Return (X, Y) of the center of cell containing provided text 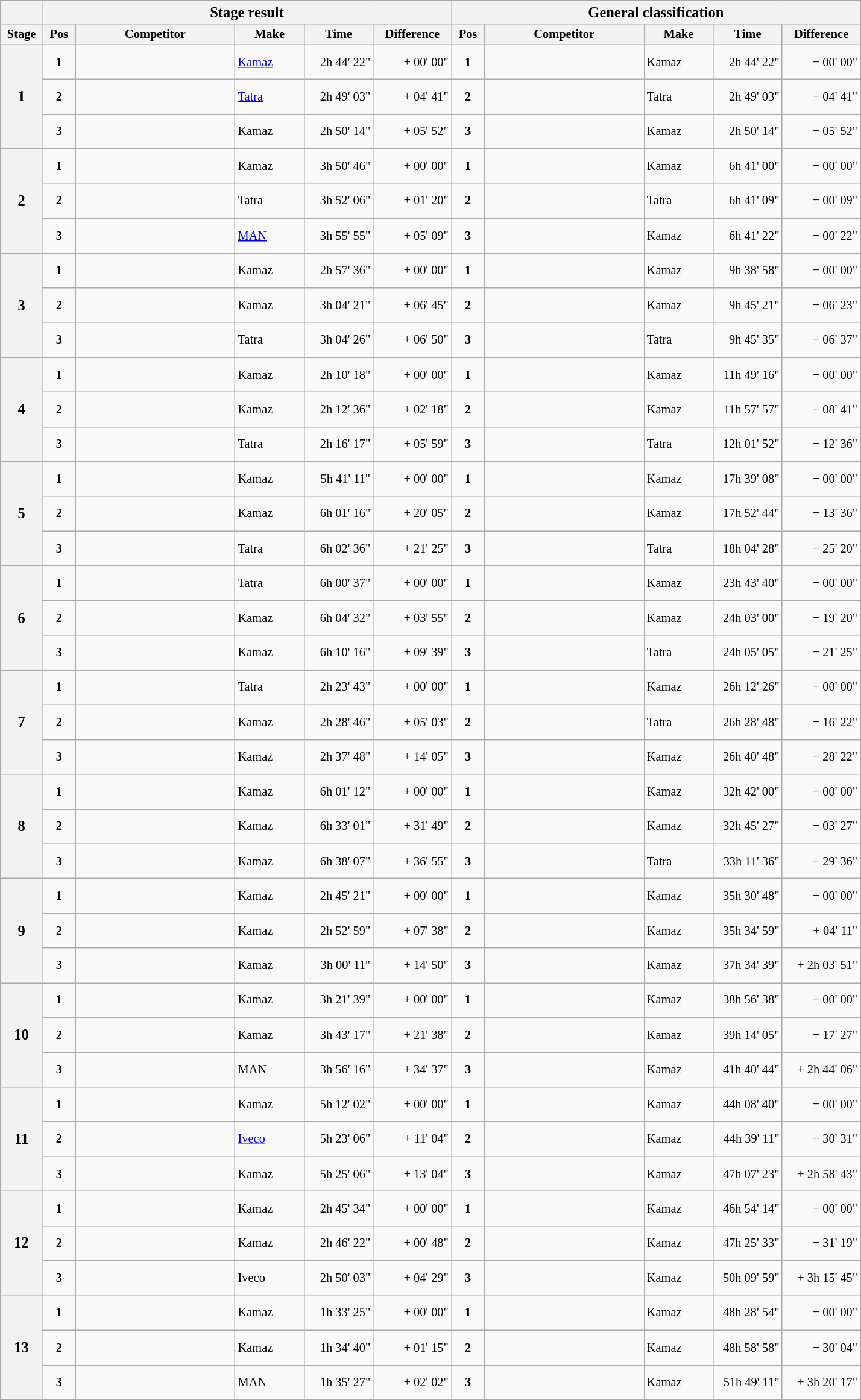
+ 20' 05" (412, 513)
26h 28' 48" (748, 722)
+ 01' 20" (412, 201)
47h 07' 23" (748, 1174)
+ 03' 27" (821, 826)
+ 06' 50" (412, 340)
3h 50' 46" (339, 166)
+ 31' 19" (821, 1243)
26h 40' 48" (748, 757)
+ 05' 09" (412, 236)
6h 04' 32" (339, 618)
+ 19' 20" (821, 618)
47h 25' 33" (748, 1243)
+ 14' 50" (412, 965)
3h 43' 17" (339, 1035)
17h 39' 08" (748, 479)
6 (22, 617)
17h 52' 44" (748, 513)
Stage result (247, 12)
+ 13' 04" (412, 1174)
+ 06' 45" (412, 305)
+ 02' 02" (412, 1383)
+ 00' 48" (412, 1243)
3h 00' 11" (339, 965)
3h 04' 21" (339, 305)
9h 45' 35" (748, 340)
3h 56' 16" (339, 1070)
1h 33' 25" (339, 1313)
8 (22, 826)
2h 52' 59" (339, 931)
1h 34' 40" (339, 1348)
3h 04' 26" (339, 340)
44h 08' 40" (748, 1104)
33h 11' 36" (748, 861)
5h 23' 06" (339, 1139)
+ 16' 22" (821, 722)
12 (22, 1243)
+ 04' 11" (821, 931)
2h 12' 36" (339, 409)
6h 41' 00" (748, 166)
7 (22, 722)
18h 04' 28" (748, 548)
+ 04' 29" (412, 1278)
3h 55' 55" (339, 236)
41h 40' 44" (748, 1070)
23h 43' 40" (748, 583)
1h 35' 27" (339, 1383)
4 (22, 410)
+ 05' 03" (412, 722)
9h 45' 21" (748, 305)
6h 01' 16" (339, 513)
+ 21' 38" (412, 1035)
2h 10' 18" (339, 375)
+ 30' 04" (821, 1348)
+ 05' 59" (412, 444)
2h 45' 21" (339, 896)
6h 02' 36" (339, 548)
5h 41' 11" (339, 479)
50h 09' 59" (748, 1278)
11h 49' 16" (748, 375)
2h 16' 17" (339, 444)
24h 03' 00" (748, 618)
26h 12' 26" (748, 687)
+ 14' 05" (412, 757)
Stage (22, 34)
+ 2h 03' 51" (821, 965)
6h 41' 09" (748, 201)
44h 39' 11" (748, 1139)
+ 06' 23" (821, 305)
+ 31' 49" (412, 826)
48h 28' 54" (748, 1313)
12h 01' 52" (748, 444)
35h 30' 48" (748, 896)
5h 25' 06" (339, 1174)
32h 45' 27" (748, 826)
32h 42' 00" (748, 791)
10 (22, 1034)
13 (22, 1348)
+ 2h 58' 43" (821, 1174)
+ 02' 18" (412, 409)
+ 28' 22" (821, 757)
5h 12' 02" (339, 1104)
39h 14' 05" (748, 1035)
2h 50' 03" (339, 1278)
+ 01' 15" (412, 1348)
6h 38' 07" (339, 861)
6h 10' 16" (339, 653)
+ 34' 37" (412, 1070)
51h 49' 11" (748, 1383)
+ 13' 36" (821, 513)
6h 33' 01" (339, 826)
3h 21' 39" (339, 1000)
2h 23' 43" (339, 687)
+ 03' 55" (412, 618)
9 (22, 931)
+ 3h 15' 45" (821, 1278)
+ 06' 37" (821, 340)
5 (22, 513)
+ 17' 27" (821, 1035)
24h 05' 05" (748, 653)
11h 57' 57" (748, 409)
+ 08' 41" (821, 409)
+ 11' 04" (412, 1139)
+ 3h 20' 17" (821, 1383)
38h 56' 38" (748, 1000)
2h 28' 46" (339, 722)
11 (22, 1139)
+ 00' 09" (821, 201)
6h 00' 37" (339, 583)
+ 09' 39" (412, 653)
48h 58' 58" (748, 1348)
3h 52' 06" (339, 201)
+ 29' 36" (821, 861)
+ 2h 44' 06" (821, 1070)
+ 25' 20" (821, 548)
35h 34' 59" (748, 931)
General classification (656, 12)
+ 00' 22" (821, 236)
+ 12' 36" (821, 444)
2h 37' 48" (339, 757)
37h 34' 39" (748, 965)
6h 01' 12" (339, 791)
+ 30' 31" (821, 1139)
2h 45' 34" (339, 1208)
+ 36' 55" (412, 861)
46h 54' 14" (748, 1208)
+ 07' 38" (412, 931)
9h 38' 58" (748, 271)
2h 46' 22" (339, 1243)
2h 57' 36" (339, 271)
6h 41' 22" (748, 236)
